Provide the (X, Y) coordinate of the cell's center where the given text is located.  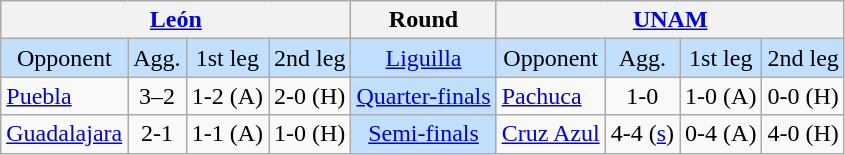
Guadalajara (64, 134)
2-0 (H) (310, 96)
León (176, 20)
Quarter-finals (424, 96)
2-1 (157, 134)
1-0 (A) (721, 96)
Puebla (64, 96)
1-0 (H) (310, 134)
1-2 (A) (227, 96)
1-1 (A) (227, 134)
Semi-finals (424, 134)
0-4 (A) (721, 134)
4-4 (s) (642, 134)
Liguilla (424, 58)
Pachuca (550, 96)
0-0 (H) (803, 96)
Cruz Azul (550, 134)
3–2 (157, 96)
UNAM (670, 20)
1-0 (642, 96)
4-0 (H) (803, 134)
Round (424, 20)
